From the cell containing the given text, extract its center point as [X, Y] coordinate. 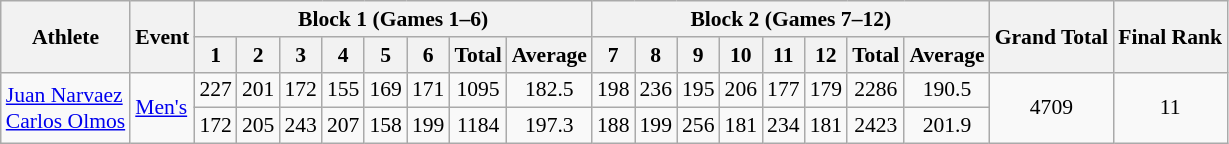
201.9 [946, 126]
6 [428, 55]
Grand Total [1052, 36]
8 [656, 55]
Event [162, 36]
4709 [1052, 108]
256 [698, 126]
10 [742, 55]
206 [742, 90]
7 [614, 55]
9 [698, 55]
1095 [478, 90]
158 [386, 126]
Athlete [66, 36]
2 [258, 55]
2286 [876, 90]
169 [386, 90]
198 [614, 90]
Men's [162, 108]
Block 1 (Games 1–6) [393, 19]
5 [386, 55]
227 [216, 90]
195 [698, 90]
207 [344, 126]
182.5 [550, 90]
12 [826, 55]
Block 2 (Games 7–12) [791, 19]
234 [784, 126]
205 [258, 126]
190.5 [946, 90]
4 [344, 55]
197.3 [550, 126]
Juan NarvaezCarlos Olmos [66, 108]
155 [344, 90]
Final Rank [1170, 36]
188 [614, 126]
179 [826, 90]
1184 [478, 126]
243 [300, 126]
171 [428, 90]
3 [300, 55]
1 [216, 55]
177 [784, 90]
2423 [876, 126]
201 [258, 90]
236 [656, 90]
